Scan for the cell matching the given text and deliver its (X, Y) coordinate at center. 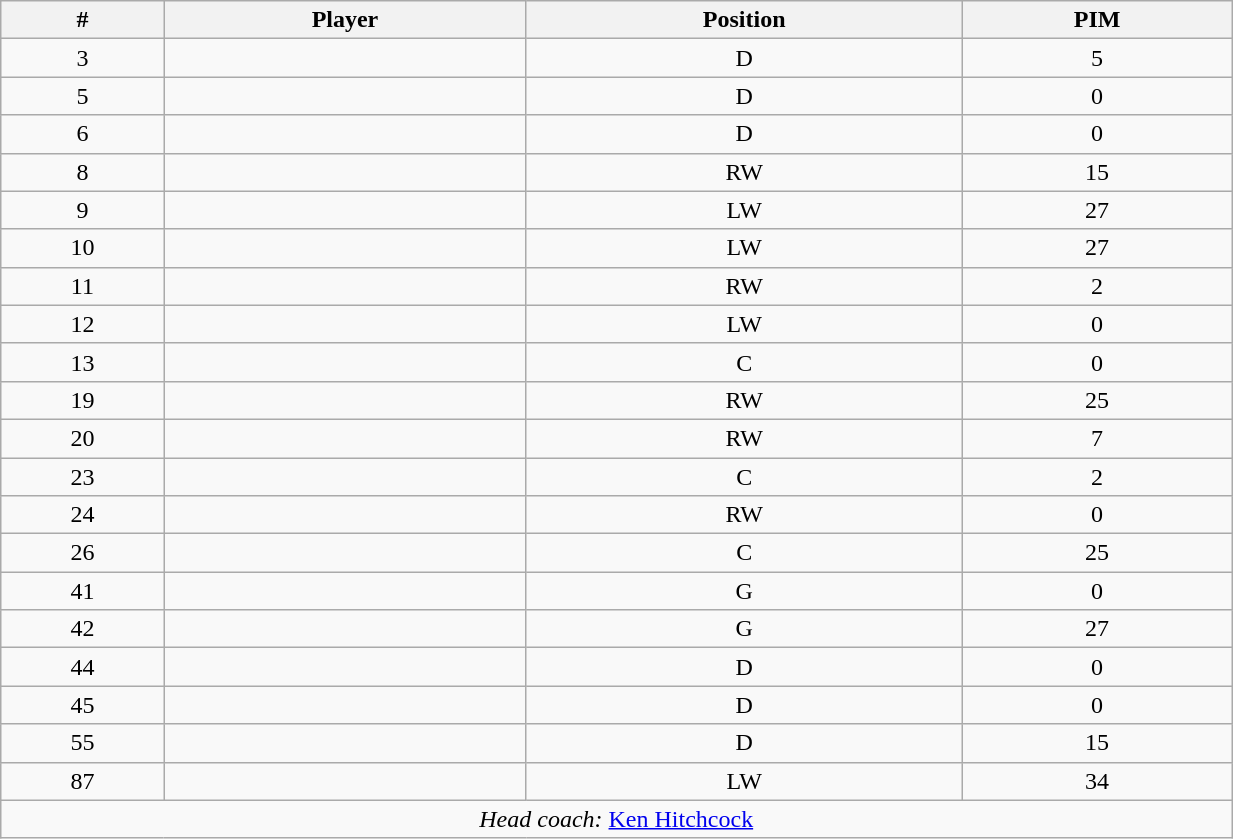
23 (82, 477)
42 (82, 629)
34 (1098, 781)
26 (82, 553)
87 (82, 781)
45 (82, 705)
44 (82, 667)
55 (82, 743)
7 (1098, 438)
10 (82, 248)
Player (345, 20)
13 (82, 362)
12 (82, 324)
20 (82, 438)
6 (82, 134)
PIM (1098, 20)
19 (82, 400)
41 (82, 591)
24 (82, 515)
Position (744, 20)
11 (82, 286)
# (82, 20)
8 (82, 172)
9 (82, 210)
Head coach: Ken Hitchcock (616, 819)
3 (82, 58)
